Provide the (x, y) coordinate of the cell's center where the given text is located.  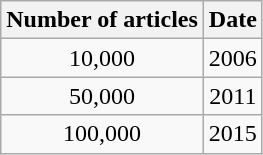
2006 (232, 58)
10,000 (102, 58)
2015 (232, 134)
2011 (232, 96)
Number of articles (102, 20)
50,000 (102, 96)
100,000 (102, 134)
Date (232, 20)
